Extract the [X, Y] coordinate from the center of the cell holding the provided text.  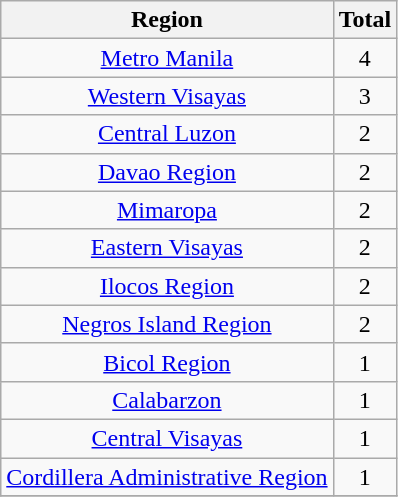
Bicol Region [167, 362]
Region [167, 20]
Central Visayas [167, 438]
Western Visayas [167, 96]
Calabarzon [167, 400]
Cordillera Administrative Region [167, 477]
Metro Manila [167, 58]
Ilocos Region [167, 286]
Negros Island Region [167, 324]
Total [365, 20]
Davao Region [167, 172]
Mimaropa [167, 210]
Eastern Visayas [167, 248]
4 [365, 58]
3 [365, 96]
Central Luzon [167, 134]
